From the cell containing the given text, extract its center point as (X, Y) coordinate. 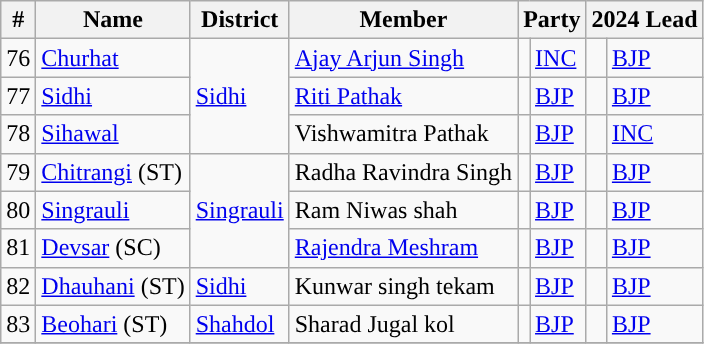
83 (18, 324)
Sharad Jugal kol (403, 324)
78 (18, 134)
Sihawal (113, 134)
Member (403, 20)
Riti Pathak (403, 96)
81 (18, 248)
District (240, 20)
Radha Ravindra Singh (403, 172)
Chitrangi (ST) (113, 172)
80 (18, 210)
79 (18, 172)
Devsar (SC) (113, 248)
Shahdol (240, 324)
2024 Lead (644, 20)
# (18, 20)
Churhat (113, 58)
82 (18, 286)
Party (552, 20)
Ajay Arjun Singh (403, 58)
Dhauhani (ST) (113, 286)
76 (18, 58)
Kunwar singh tekam (403, 286)
Rajendra Meshram (403, 248)
Beohari (ST) (113, 324)
Vishwamitra Pathak (403, 134)
Ram Niwas shah (403, 210)
77 (18, 96)
Name (113, 20)
